Locate the cell with the specified text and output its [X, Y] center coordinate. 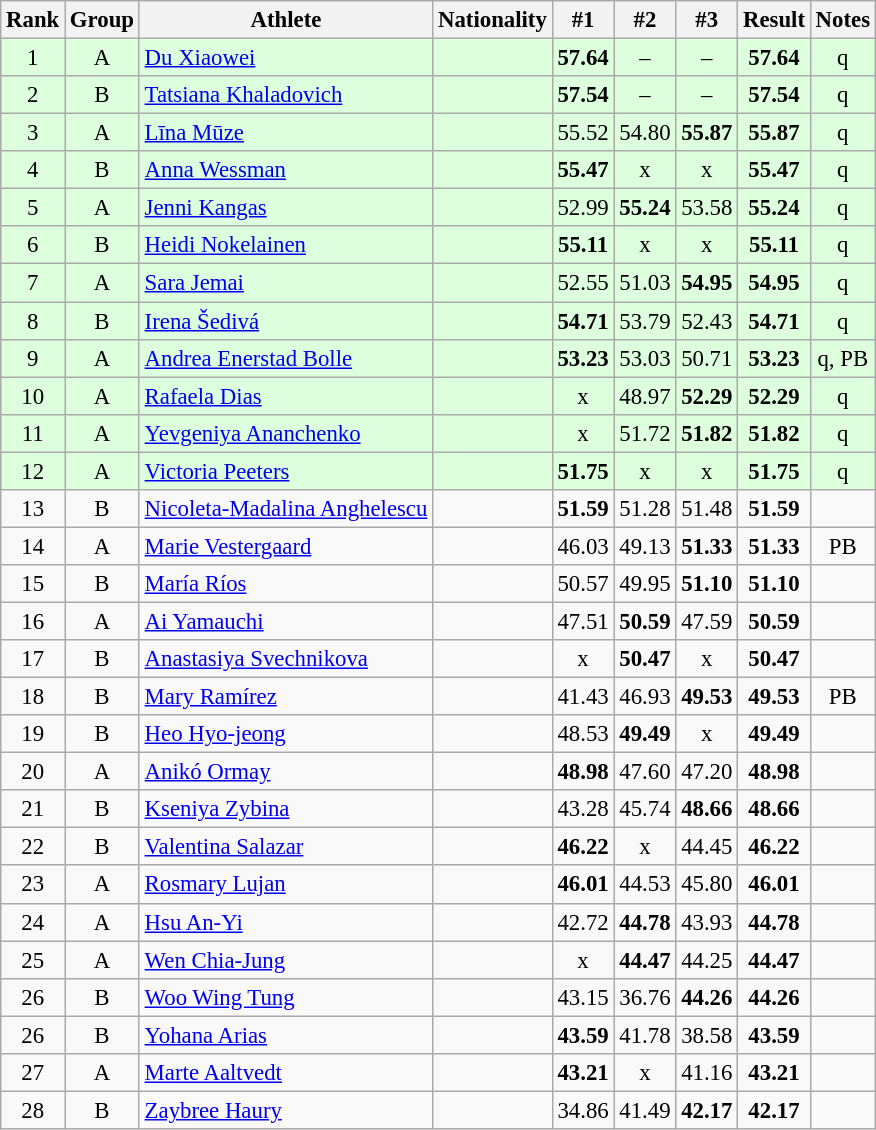
24 [33, 922]
34.86 [583, 1110]
#3 [707, 20]
41.43 [583, 697]
Woo Wing Tung [286, 997]
Heidi Nokelainen [286, 245]
51.28 [645, 509]
10 [33, 396]
Group [102, 20]
45.80 [707, 885]
Rafaela Dias [286, 396]
Yevgeniya Ananchenko [286, 433]
Athlete [286, 20]
46.93 [645, 697]
51.03 [645, 283]
44.45 [707, 847]
Notes [842, 20]
49.13 [645, 546]
41.49 [645, 1110]
Jenni Kangas [286, 208]
41.78 [645, 1035]
2 [33, 95]
Kseniya Zybina [286, 809]
46.03 [583, 546]
María Ríos [286, 584]
Hsu An-Yi [286, 922]
51.72 [645, 433]
#1 [583, 20]
Anna Wessman [286, 170]
Anikó Ormay [286, 772]
Anastasiya Svechnikova [286, 659]
q, PB [842, 358]
22 [33, 847]
52.43 [707, 321]
8 [33, 321]
Victoria Peeters [286, 471]
12 [33, 471]
Irena Šedivá [286, 321]
Zaybree Haury [286, 1110]
47.59 [707, 621]
6 [33, 245]
Sara Jemai [286, 283]
Rosmary Lujan [286, 885]
23 [33, 885]
14 [33, 546]
53.03 [645, 358]
36.76 [645, 997]
47.20 [707, 772]
Nationality [492, 20]
Du Xiaowei [286, 58]
44.25 [707, 960]
43.93 [707, 922]
42.72 [583, 922]
50.71 [707, 358]
15 [33, 584]
Heo Hyo-jeong [286, 734]
3 [33, 133]
41.16 [707, 1073]
13 [33, 509]
55.52 [583, 133]
50.57 [583, 584]
7 [33, 283]
11 [33, 433]
Andrea Enerstad Bolle [286, 358]
53.58 [707, 208]
43.28 [583, 809]
4 [33, 170]
16 [33, 621]
48.53 [583, 734]
18 [33, 697]
27 [33, 1073]
47.51 [583, 621]
21 [33, 809]
19 [33, 734]
1 [33, 58]
52.99 [583, 208]
Marte Aaltvedt [286, 1073]
17 [33, 659]
48.97 [645, 396]
20 [33, 772]
38.58 [707, 1035]
Result [774, 20]
45.74 [645, 809]
Līna Mūze [286, 133]
Ai Yamauchi [286, 621]
Wen Chia-Jung [286, 960]
#2 [645, 20]
47.60 [645, 772]
Tatsiana Khaladovich [286, 95]
53.79 [645, 321]
Nicoleta-Madalina Anghelescu [286, 509]
Valentina Salazar [286, 847]
51.48 [707, 509]
5 [33, 208]
54.80 [645, 133]
Mary Ramírez [286, 697]
Rank [33, 20]
25 [33, 960]
Yohana Arias [286, 1035]
Marie Vestergaard [286, 546]
9 [33, 358]
44.53 [645, 885]
28 [33, 1110]
52.55 [583, 283]
49.95 [645, 584]
43.15 [583, 997]
